Output the [x, y] coordinate of the center of the cell containing the given text.  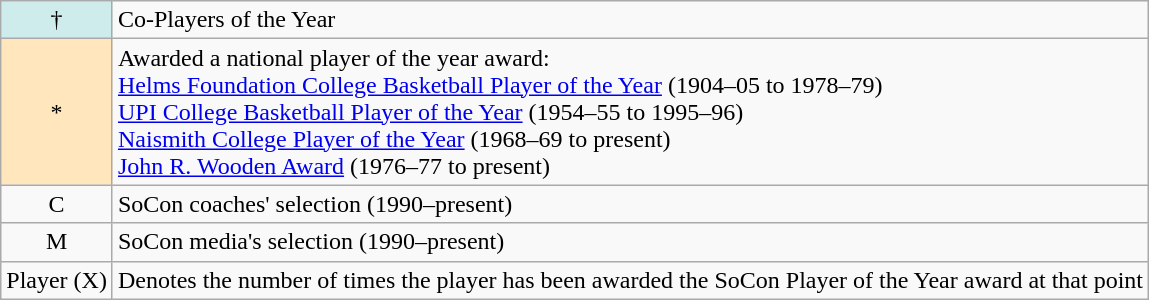
† [57, 20]
Co-Players of the Year [630, 20]
Player (X) [57, 280]
C [57, 204]
Denotes the number of times the player has been awarded the SoCon Player of the Year award at that point [630, 280]
M [57, 242]
SoCon coaches' selection (1990–present) [630, 204]
* [57, 112]
SoCon media's selection (1990–present) [630, 242]
